Detect which cell encompasses the target text, then output its (x, y) center coordinate. 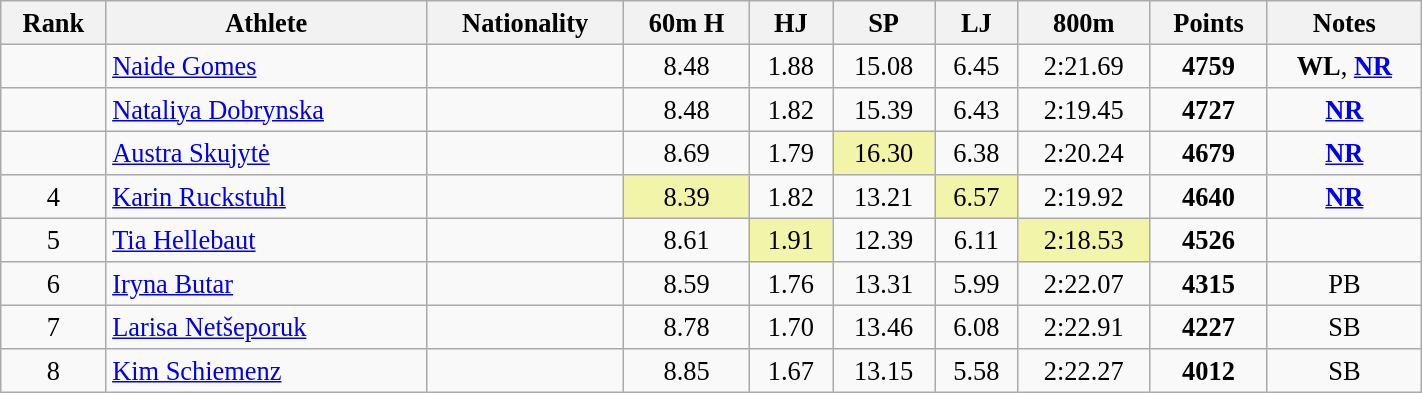
13.21 (883, 197)
Nationality (525, 22)
15.39 (883, 109)
13.31 (883, 284)
6.08 (976, 327)
1.67 (790, 371)
Larisa Netšeporuk (266, 327)
LJ (976, 22)
Athlete (266, 22)
8.78 (686, 327)
4 (54, 197)
2:20.24 (1084, 153)
Karin Ruckstuhl (266, 197)
Tia Hellebaut (266, 240)
6.43 (976, 109)
4012 (1209, 371)
8.85 (686, 371)
2:21.69 (1084, 66)
4759 (1209, 66)
1.70 (790, 327)
Austra Skujytė (266, 153)
8.61 (686, 240)
16.30 (883, 153)
4679 (1209, 153)
6.57 (976, 197)
8.59 (686, 284)
PB (1344, 284)
5.58 (976, 371)
Points (1209, 22)
8 (54, 371)
Iryna Butar (266, 284)
Rank (54, 22)
6 (54, 284)
800m (1084, 22)
WL, NR (1344, 66)
2:22.07 (1084, 284)
2:22.27 (1084, 371)
Kim Schiemenz (266, 371)
4727 (1209, 109)
8.69 (686, 153)
13.46 (883, 327)
4640 (1209, 197)
5.99 (976, 284)
13.15 (883, 371)
12.39 (883, 240)
2:18.53 (1084, 240)
Nataliya Dobrynska (266, 109)
6.11 (976, 240)
15.08 (883, 66)
1.88 (790, 66)
60m H (686, 22)
SP (883, 22)
1.91 (790, 240)
2:19.45 (1084, 109)
6.45 (976, 66)
Notes (1344, 22)
Naide Gomes (266, 66)
4526 (1209, 240)
1.76 (790, 284)
8.39 (686, 197)
2:19.92 (1084, 197)
2:22.91 (1084, 327)
6.38 (976, 153)
4315 (1209, 284)
7 (54, 327)
1.79 (790, 153)
4227 (1209, 327)
5 (54, 240)
HJ (790, 22)
